Provide the [X, Y] coordinate of the cell's center where the given text is located.  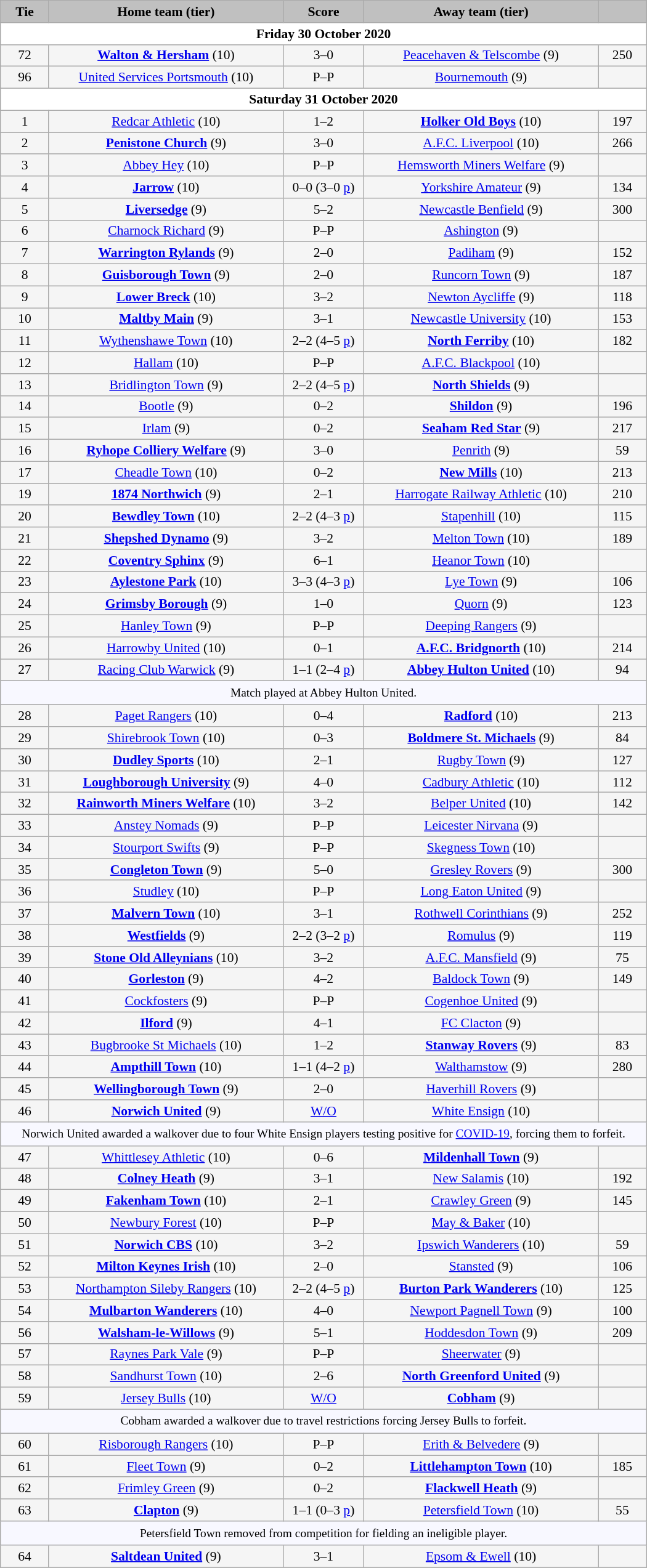
Rugby Town (9) [481, 760]
4 [25, 187]
0–6 [323, 1157]
Petersfield Town (10) [481, 1510]
2–6 [323, 1376]
10 [25, 319]
112 [622, 782]
197 [622, 121]
51 [25, 1245]
Abbey Hey (10) [166, 166]
Loughborough University (9) [166, 782]
8 [25, 275]
41 [25, 1001]
Jersey Bulls (10) [166, 1399]
14 [25, 406]
Shildon (9) [481, 406]
Irlam (9) [166, 429]
1 [25, 121]
2–2 (4–3 p) [323, 517]
Milton Keynes Irish (10) [166, 1267]
61 [25, 1466]
Racing Club Warwick (9) [166, 670]
Bootle (9) [166, 406]
Warrington Rylands (9) [166, 253]
Bewdley Town (10) [166, 517]
Boldmere St. Michaels (9) [481, 738]
Walsham-le-Willows (9) [166, 1333]
Harrowby United (10) [166, 648]
16 [25, 451]
Mildenhall Town (9) [481, 1157]
Burton Park Wanderers (10) [481, 1289]
127 [622, 760]
Stapenhill (10) [481, 517]
58 [25, 1376]
75 [622, 958]
Newport Pagnell Town (9) [481, 1311]
2–2 (3–2 p) [323, 936]
Bournemouth (9) [481, 78]
New Salamis (10) [481, 1179]
Belper United (10) [481, 804]
Epsom & Ewell (10) [481, 1556]
Jarrow (10) [166, 187]
0–1 [323, 648]
5–0 [323, 870]
96 [25, 78]
209 [622, 1333]
280 [622, 1067]
6 [25, 231]
Runcorn Town (9) [481, 275]
1–1 (0–3 p) [323, 1510]
Cobham awarded a walkover due to travel restrictions forcing Jersey Bulls to forfeit. [323, 1421]
36 [25, 892]
North Greenford United (9) [481, 1376]
Newcastle Benfield (9) [481, 209]
Fakenham Town (10) [166, 1201]
Petersfield Town removed from competition for fielding an ineligible player. [323, 1534]
Ashington (9) [481, 231]
21 [25, 538]
55 [622, 1510]
Heanor Town (10) [481, 560]
24 [25, 604]
May & Baker (10) [481, 1223]
Rainworth Miners Welfare (10) [166, 804]
Rothwell Corinthians (9) [481, 913]
145 [622, 1201]
Studley (10) [166, 892]
54 [25, 1311]
Holker Old Boys (10) [481, 121]
47 [25, 1157]
3 [25, 166]
0–3 [323, 738]
Grimsby Borough (9) [166, 604]
Norwich United awarded a walkover due to four White Ensign players testing positive for COVID-19, forcing them to forfeit. [323, 1134]
5–2 [323, 209]
38 [25, 936]
52 [25, 1267]
Penrith (9) [481, 451]
152 [622, 253]
Stone Old Alleynians (10) [166, 958]
30 [25, 760]
Shepshed Dynamo (9) [166, 538]
72 [25, 55]
Whittlesey Athletic (10) [166, 1157]
42 [25, 1024]
2 [25, 143]
13 [25, 385]
Erith & Belvedere (9) [481, 1445]
217 [622, 429]
11 [25, 341]
5 [25, 209]
57 [25, 1354]
Hanley Town (9) [166, 626]
A.F.C. Liverpool (10) [481, 143]
Deeping Rangers (9) [481, 626]
39 [25, 958]
60 [25, 1445]
210 [622, 495]
Yorkshire Amateur (9) [481, 187]
266 [622, 143]
50 [25, 1223]
1874 Northwich (9) [166, 495]
17 [25, 472]
North Shields (9) [481, 385]
Redcar Athletic (10) [166, 121]
27 [25, 670]
1–1 (4–2 p) [323, 1067]
Tie [25, 12]
Sheerwater (9) [481, 1354]
Radford (10) [481, 716]
Cadbury Athletic (10) [481, 782]
Fleet Town (9) [166, 1466]
22 [25, 560]
Stourport Swifts (9) [166, 847]
Bugbrooke St Michaels (10) [166, 1045]
34 [25, 847]
49 [25, 1201]
35 [25, 870]
Cockfosters (9) [166, 1001]
Padiham (9) [481, 253]
United Services Portsmouth (10) [166, 78]
5–1 [323, 1333]
Penistone Church (9) [166, 143]
125 [622, 1289]
Risborough Rangers (10) [166, 1445]
Harrogate Railway Athletic (10) [481, 495]
Anstey Nomads (9) [166, 826]
Westfields (9) [166, 936]
Maltby Main (9) [166, 319]
20 [25, 517]
9 [25, 297]
Walthamstow (9) [481, 1067]
26 [25, 648]
Quorn (9) [481, 604]
Ipswich Wanderers (10) [481, 1245]
4–1 [323, 1024]
187 [622, 275]
12 [25, 363]
53 [25, 1289]
Baldock Town (9) [481, 979]
Aylestone Park (10) [166, 582]
Paget Rangers (10) [166, 716]
White Ensign (10) [481, 1111]
Charnock Richard (9) [166, 231]
0–4 [323, 716]
189 [622, 538]
Shirebrook Town (10) [166, 738]
1–1 (2–4 p) [323, 670]
Haverhill Rovers (9) [481, 1089]
84 [622, 738]
32 [25, 804]
28 [25, 716]
56 [25, 1333]
134 [622, 187]
6–1 [323, 560]
252 [622, 913]
Home team (tier) [166, 12]
23 [25, 582]
118 [622, 297]
Raynes Park Vale (9) [166, 1354]
Peacehaven & Telscombe (9) [481, 55]
37 [25, 913]
Coventry Sphinx (9) [166, 560]
Hemsworth Miners Welfare (9) [481, 166]
43 [25, 1045]
Cogenhoe United (9) [481, 1001]
Skegness Town (10) [481, 847]
94 [622, 670]
Stanway Rovers (9) [481, 1045]
FC Clacton (9) [481, 1024]
45 [25, 1089]
0–0 (3–0 p) [323, 187]
33 [25, 826]
29 [25, 738]
Ilford (9) [166, 1024]
Sandhurst Town (10) [166, 1376]
A.F.C. Bridgnorth (10) [481, 648]
Friday 30 October 2020 [323, 34]
Score [323, 12]
Saltdean United (9) [166, 1556]
153 [622, 319]
19 [25, 495]
North Ferriby (10) [481, 341]
Newbury Forest (10) [166, 1223]
115 [622, 517]
Abbey Hulton United (10) [481, 670]
63 [25, 1510]
Crawley Green (9) [481, 1201]
Hallam (10) [166, 363]
192 [622, 1179]
31 [25, 782]
Melton Town (10) [481, 538]
Lye Town (9) [481, 582]
40 [25, 979]
A.F.C. Blackpool (10) [481, 363]
25 [25, 626]
Wythenshawe Town (10) [166, 341]
Romulus (9) [481, 936]
Match played at Abbey Hulton United. [323, 693]
46 [25, 1111]
Stansted (9) [481, 1267]
15 [25, 429]
Long Eaton United (9) [481, 892]
Congleton Town (9) [166, 870]
Ryhope Colliery Welfare (9) [166, 451]
Cobham (9) [481, 1399]
Clapton (9) [166, 1510]
Littlehampton Town (10) [481, 1466]
Seaham Red Star (9) [481, 429]
A.F.C. Mansfield (9) [481, 958]
1–0 [323, 604]
Liversedge (9) [166, 209]
Gorleston (9) [166, 979]
185 [622, 1466]
Mulbarton Wanderers (10) [166, 1311]
Malvern Town (10) [166, 913]
196 [622, 406]
Flackwell Heath (9) [481, 1489]
123 [622, 604]
142 [622, 804]
Ampthill Town (10) [166, 1067]
Dudley Sports (10) [166, 760]
Saturday 31 October 2020 [323, 100]
Leicester Nirvana (9) [481, 826]
Northampton Sileby Rangers (10) [166, 1289]
Newton Aycliffe (9) [481, 297]
Bridlington Town (9) [166, 385]
62 [25, 1489]
83 [622, 1045]
Guisborough Town (9) [166, 275]
100 [622, 1311]
Colney Heath (9) [166, 1179]
Walton & Hersham (10) [166, 55]
119 [622, 936]
Hoddesdon Town (9) [481, 1333]
Cheadle Town (10) [166, 472]
44 [25, 1067]
48 [25, 1179]
Lower Breck (10) [166, 297]
182 [622, 341]
Norwich United (9) [166, 1111]
Wellingborough Town (9) [166, 1089]
3–3 (4–3 p) [323, 582]
Norwich CBS (10) [166, 1245]
4–2 [323, 979]
214 [622, 648]
Away team (tier) [481, 12]
7 [25, 253]
149 [622, 979]
Frimley Green (9) [166, 1489]
New Mills (10) [481, 472]
Gresley Rovers (9) [481, 870]
64 [25, 1556]
250 [622, 55]
Newcastle University (10) [481, 319]
